Capture the cell that displays the provided text and extract its [x, y] central coordinate. 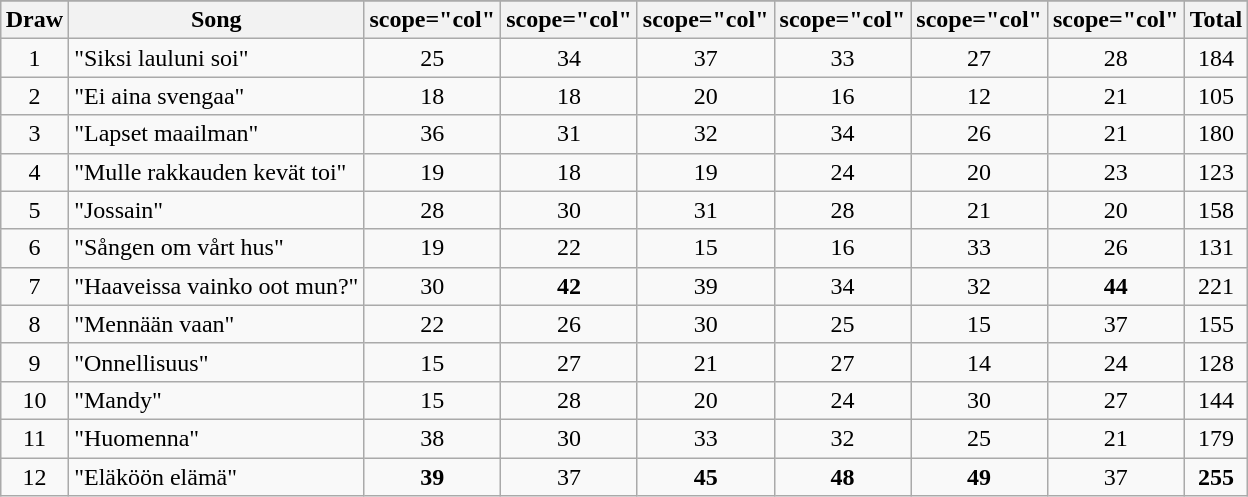
144 [1216, 400]
38 [432, 438]
180 [1216, 134]
8 [34, 324]
"Mandy" [216, 400]
"Eläköön elämä" [216, 477]
7 [34, 286]
123 [1216, 172]
"Huomenna" [216, 438]
155 [1216, 324]
"Lapset maailman" [216, 134]
Draw [34, 20]
131 [1216, 248]
6 [34, 248]
36 [432, 134]
158 [1216, 210]
45 [706, 477]
"Mulle rakkauden kevät toi" [216, 172]
Song [216, 20]
42 [570, 286]
184 [1216, 58]
179 [1216, 438]
23 [1116, 172]
"Haaveissa vainko oot mun?" [216, 286]
49 [980, 477]
4 [34, 172]
48 [842, 477]
"Sången om vårt hus" [216, 248]
"Onnellisuus" [216, 362]
14 [980, 362]
128 [1216, 362]
1 [34, 58]
44 [1116, 286]
105 [1216, 96]
"Ei aina svengaa" [216, 96]
11 [34, 438]
"Jossain" [216, 210]
3 [34, 134]
Total [1216, 20]
9 [34, 362]
10 [34, 400]
5 [34, 210]
"Siksi lauluni soi" [216, 58]
2 [34, 96]
221 [1216, 286]
"Mennään vaan" [216, 324]
255 [1216, 477]
